Extract the [X, Y] coordinate from the center of the cell holding the provided text.  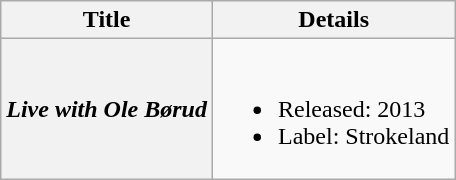
Details [333, 20]
Live with Ole Børud [107, 109]
Released: 2013Label: Strokeland [333, 109]
Title [107, 20]
